Determine the [x, y] coordinate at the center of the cell enclosing the given text.  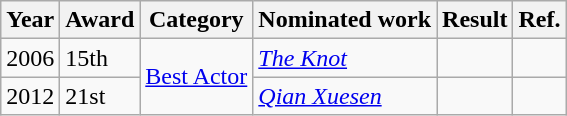
2006 [30, 58]
Nominated work [345, 20]
Award [100, 20]
21st [100, 96]
Qian Xuesen [345, 96]
Result [475, 20]
Category [196, 20]
15th [100, 58]
2012 [30, 96]
Year [30, 20]
Ref. [540, 20]
Best Actor [196, 77]
The Knot [345, 58]
